Detect which cell encompasses the target text, then output its (x, y) center coordinate. 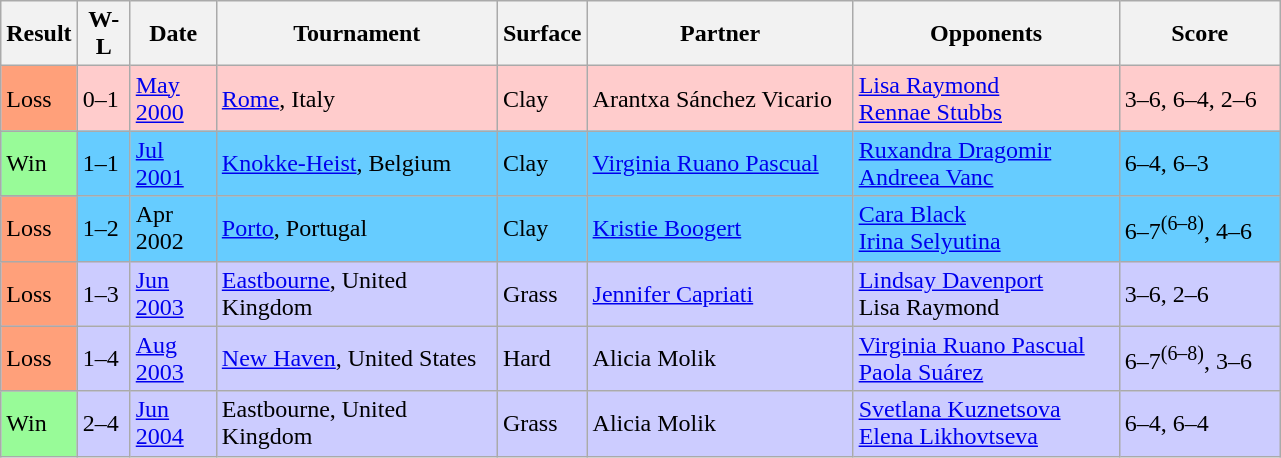
0–1 (104, 98)
Jun 2004 (173, 424)
Virginia Ruano Pascual (720, 164)
3–6, 6–4, 2–6 (1200, 98)
Apr 2002 (173, 228)
Tournament (356, 34)
Jul 2001 (173, 164)
6–7(6–8), 4–6 (1200, 228)
New Haven, United States (356, 358)
Lindsay Davenport Lisa Raymond (986, 294)
Hard (542, 358)
Jun 2003 (173, 294)
Opponents (986, 34)
Lisa Raymond Rennae Stubbs (986, 98)
Knokke-Heist, Belgium (356, 164)
Surface (542, 34)
1–2 (104, 228)
Score (1200, 34)
3–6, 2–6 (1200, 294)
Cara Black Irina Selyutina (986, 228)
Ruxandra Dragomir Andreea Vanc (986, 164)
1–1 (104, 164)
Partner (720, 34)
6–7(6–8), 3–6 (1200, 358)
6–4, 6–4 (1200, 424)
Virginia Ruano Pascual Paola Suárez (986, 358)
Svetlana Kuznetsova Elena Likhovtseva (986, 424)
May 2000 (173, 98)
1–3 (104, 294)
Aug 2003 (173, 358)
W-L (104, 34)
1–4 (104, 358)
Jennifer Capriati (720, 294)
Porto, Portugal (356, 228)
Date (173, 34)
Arantxa Sánchez Vicario (720, 98)
6–4, 6–3 (1200, 164)
Result (39, 34)
2–4 (104, 424)
Rome, Italy (356, 98)
Kristie Boogert (720, 228)
